Capture the cell that displays the provided text and extract its (X, Y) central coordinate. 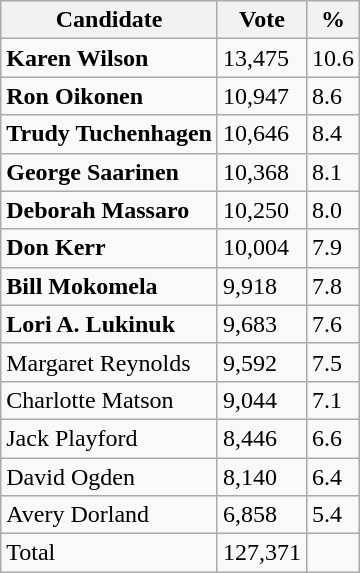
8,140 (262, 477)
Don Kerr (110, 248)
10,250 (262, 210)
Avery Dorland (110, 515)
Karen Wilson (110, 58)
7.5 (334, 362)
8,446 (262, 438)
10,646 (262, 134)
Candidate (110, 20)
13,475 (262, 58)
Vote (262, 20)
8.4 (334, 134)
127,371 (262, 553)
6,858 (262, 515)
9,044 (262, 400)
9,918 (262, 286)
8.6 (334, 96)
% (334, 20)
Bill Mokomela (110, 286)
8.1 (334, 172)
7.6 (334, 324)
10,947 (262, 96)
9,683 (262, 324)
7.8 (334, 286)
5.4 (334, 515)
Charlotte Matson (110, 400)
Lori A. Lukinuk (110, 324)
Margaret Reynolds (110, 362)
Deborah Massaro (110, 210)
10,004 (262, 248)
David Ogden (110, 477)
10,368 (262, 172)
8.0 (334, 210)
10.6 (334, 58)
7.9 (334, 248)
7.1 (334, 400)
6.4 (334, 477)
6.6 (334, 438)
Trudy Tuchenhagen (110, 134)
Ron Oikonen (110, 96)
Total (110, 553)
Jack Playford (110, 438)
9,592 (262, 362)
George Saarinen (110, 172)
